Scan for the cell matching the given text and deliver its (x, y) coordinate at center. 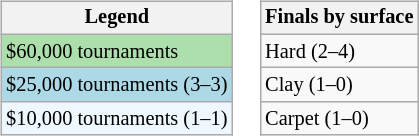
$10,000 tournaments (1–1) (116, 119)
$60,000 tournaments (116, 51)
Legend (116, 18)
Hard (2–4) (339, 51)
$25,000 tournaments (3–3) (116, 85)
Clay (1–0) (339, 85)
Carpet (1–0) (339, 119)
Finals by surface (339, 18)
